Return (x, y) of the center of cell containing provided text 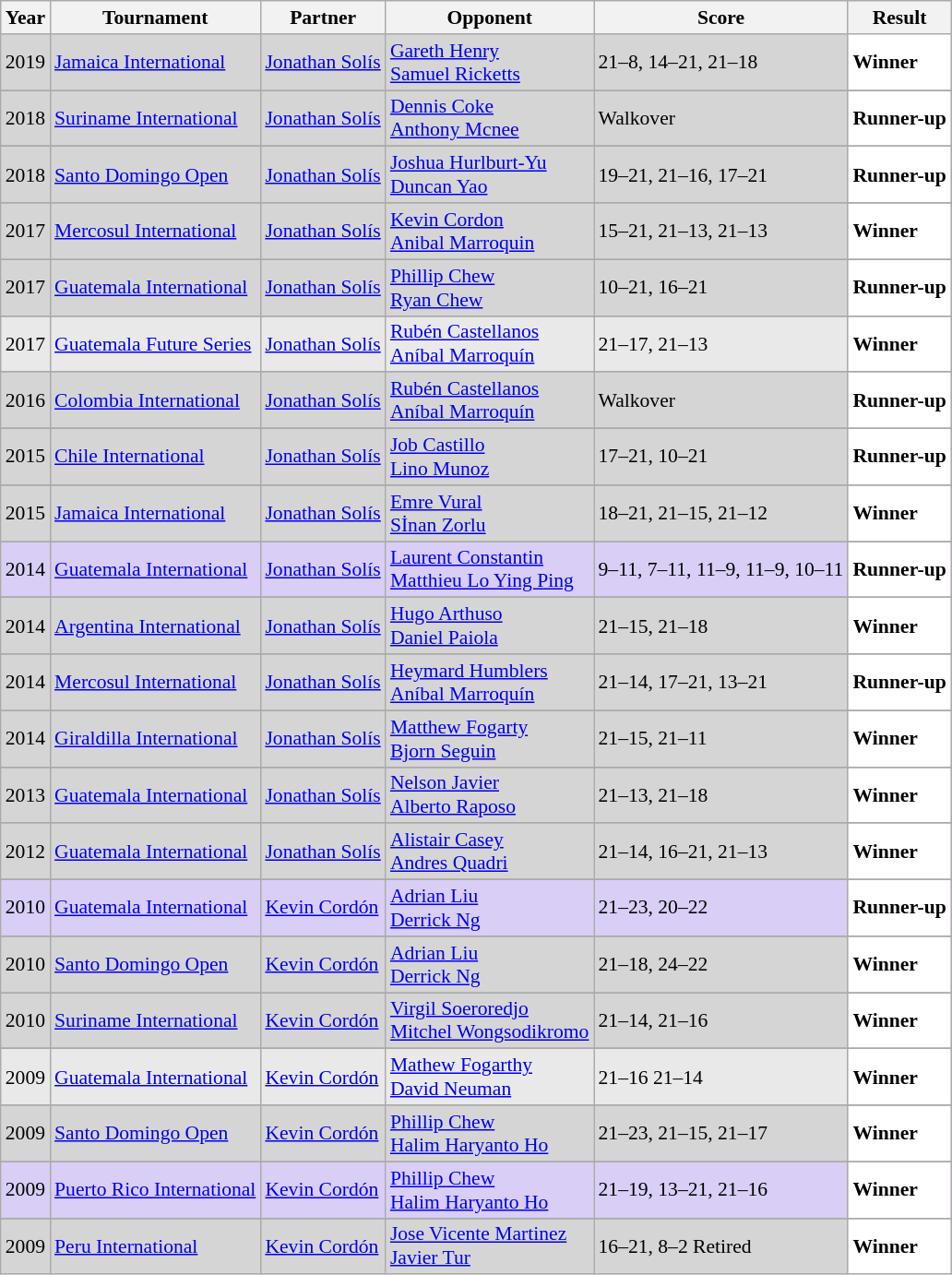
Dennis Coke Anthony Mcnee (490, 118)
Job Castillo Lino Munoz (490, 458)
21–19, 13–21, 21–16 (721, 1190)
2012 (26, 852)
Phillip Chew Ryan Chew (490, 288)
2016 (26, 400)
Nelson Javier Alberto Raposo (490, 795)
21–16 21–14 (721, 1078)
19–21, 21–16, 17–21 (721, 175)
Argentina International (155, 626)
21–14, 21–16 (721, 1020)
21–8, 14–21, 21–18 (721, 63)
Chile International (155, 458)
18–21, 21–15, 21–12 (721, 513)
21–14, 16–21, 21–13 (721, 852)
21–17, 21–13 (721, 343)
Partner (323, 18)
9–11, 7–11, 11–9, 11–9, 10–11 (721, 570)
2019 (26, 63)
Gareth Henry Samuel Ricketts (490, 63)
Colombia International (155, 400)
Guatemala Future Series (155, 343)
10–21, 16–21 (721, 288)
16–21, 8–2 Retired (721, 1245)
21–15, 21–18 (721, 626)
21–13, 21–18 (721, 795)
Puerto Rico International (155, 1190)
21–23, 21–15, 21–17 (721, 1133)
Joshua Hurlburt-Yu Duncan Yao (490, 175)
Kevin Cordon Anibal Marroquin (490, 231)
17–21, 10–21 (721, 458)
Result (898, 18)
21–14, 17–21, 13–21 (721, 683)
Jose Vicente Martinez Javier Tur (490, 1245)
21–15, 21–11 (721, 738)
15–21, 21–13, 21–13 (721, 231)
Tournament (155, 18)
Laurent Constantin Matthieu Lo Ying Ping (490, 570)
Virgil Soeroredjo Mitchel Wongsodikromo (490, 1020)
21–23, 20–22 (721, 908)
21–18, 24–22 (721, 965)
Peru International (155, 1245)
Emre Vural Sİnan Zorlu (490, 513)
Matthew Fogarty Bjorn Seguin (490, 738)
Heymard Humblers Aníbal Marroquín (490, 683)
Opponent (490, 18)
Year (26, 18)
Hugo Arthuso Daniel Paiola (490, 626)
Score (721, 18)
Alistair Casey Andres Quadri (490, 852)
2013 (26, 795)
Mathew Fogarthy David Neuman (490, 1078)
Giraldilla International (155, 738)
